Extract the (x, y) coordinate from the center of the cell holding the provided text.  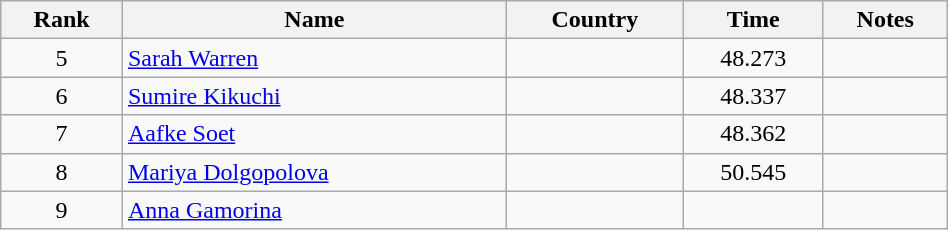
Aafke Soet (314, 134)
6 (62, 96)
50.545 (753, 172)
Sumire Kikuchi (314, 96)
48.362 (753, 134)
5 (62, 58)
Notes (885, 20)
7 (62, 134)
Time (753, 20)
Mariya Dolgopolova (314, 172)
Country (594, 20)
48.337 (753, 96)
Sarah Warren (314, 58)
48.273 (753, 58)
Rank (62, 20)
Anna Gamorina (314, 210)
8 (62, 172)
9 (62, 210)
Name (314, 20)
